Detect which cell encompasses the target text, then output its (x, y) center coordinate. 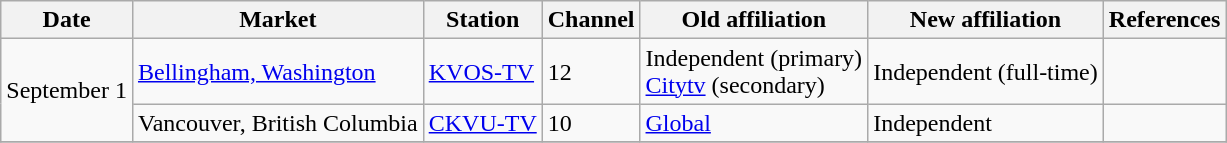
CKVU-TV (482, 123)
Independent (986, 123)
KVOS-TV (482, 72)
Channel (591, 20)
Old affiliation (754, 20)
References (1164, 20)
Station (482, 20)
Global (754, 123)
Independent (primary) Citytv (secondary) (754, 72)
Independent (full-time) (986, 72)
12 (591, 72)
10 (591, 123)
New affiliation (986, 20)
Vancouver, British Columbia (278, 123)
Bellingham, Washington (278, 72)
Date (67, 20)
Market (278, 20)
September 1 (67, 90)
